Determine the (x, y) coordinate at the center of the cell enclosing the given text.  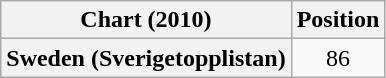
Position (338, 20)
Sweden (Sverigetopplistan) (146, 58)
86 (338, 58)
Chart (2010) (146, 20)
